Output the [X, Y] coordinate of the center of the cell containing the given text.  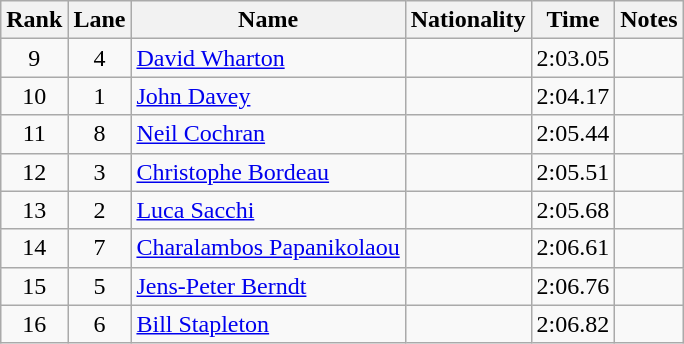
Jens-Peter Berndt [268, 286]
Charalambos Papanikolaou [268, 248]
6 [100, 324]
Notes [649, 20]
Name [268, 20]
5 [100, 286]
10 [34, 96]
Neil Cochran [268, 134]
12 [34, 172]
Rank [34, 20]
2:05.51 [573, 172]
4 [100, 58]
David Wharton [268, 58]
Time [573, 20]
2:05.68 [573, 210]
15 [34, 286]
1 [100, 96]
2:05.44 [573, 134]
2:06.76 [573, 286]
Lane [100, 20]
7 [100, 248]
2:03.05 [573, 58]
Nationality [468, 20]
3 [100, 172]
Bill Stapleton [268, 324]
Luca Sacchi [268, 210]
11 [34, 134]
9 [34, 58]
John Davey [268, 96]
Christophe Bordeau [268, 172]
13 [34, 210]
2:04.17 [573, 96]
2 [100, 210]
2:06.82 [573, 324]
2:06.61 [573, 248]
16 [34, 324]
14 [34, 248]
8 [100, 134]
